Scan for the cell matching the given text and deliver its [x, y] coordinate at center. 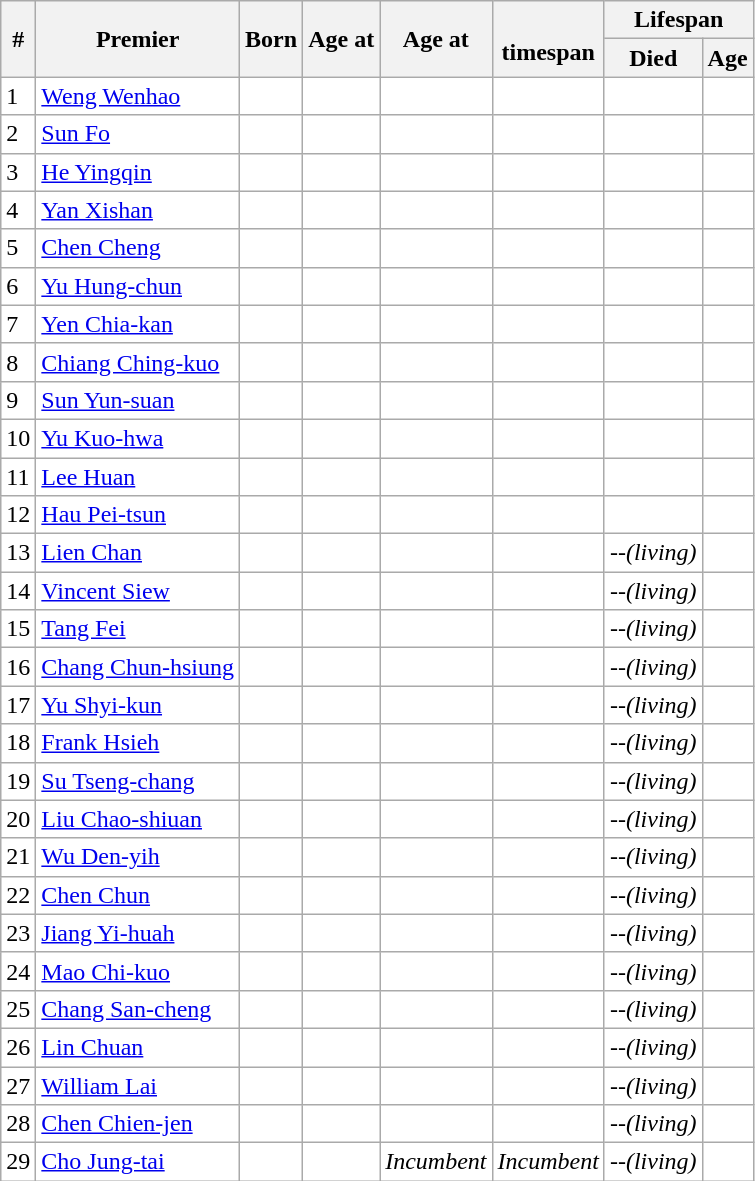
Chang Chun-hsiung [138, 667]
Yu Hung-chun [138, 286]
Wu Den-yih [138, 857]
William Lai [138, 1085]
Mao Chi-kuo [138, 971]
1 [18, 96]
Lien Chan [138, 553]
Chang San-cheng [138, 1009]
Weng Wenhao [138, 96]
17 [18, 705]
19 [18, 781]
Frank Hsieh [138, 743]
Yan Xishan [138, 210]
7 [18, 324]
27 [18, 1085]
Sun Fo [138, 134]
6 [18, 286]
8 [18, 362]
Jiang Yi-huah [138, 933]
Tang Fei [138, 629]
Yen Chia-kan [138, 324]
He Yingqin [138, 172]
18 [18, 743]
23 [18, 933]
Age [728, 58]
Yu Shyi-kun [138, 705]
Chen Cheng [138, 248]
3 [18, 172]
Liu Chao-shiuan [138, 819]
Chen Chun [138, 895]
10 [18, 438]
Cho Jung-tai [138, 1162]
26 [18, 1047]
28 [18, 1124]
12 [18, 515]
9 [18, 400]
Lifespan [678, 20]
29 [18, 1162]
21 [18, 857]
14 [18, 591]
Premier [138, 39]
2 [18, 134]
4 [18, 210]
13 [18, 553]
# [18, 39]
Hau Pei-tsun [138, 515]
5 [18, 248]
22 [18, 895]
Chen Chien-jen [138, 1124]
Died [653, 58]
Born [272, 39]
Su Tseng-chang [138, 781]
Yu Kuo-hwa [138, 438]
timespan [548, 39]
25 [18, 1009]
20 [18, 819]
Chiang Ching-kuo [138, 362]
16 [18, 667]
24 [18, 971]
Vincent Siew [138, 591]
Sun Yun-suan [138, 400]
Lee Huan [138, 477]
Lin Chuan [138, 1047]
15 [18, 629]
11 [18, 477]
